From the cell containing the given text, extract its center point as [X, Y] coordinate. 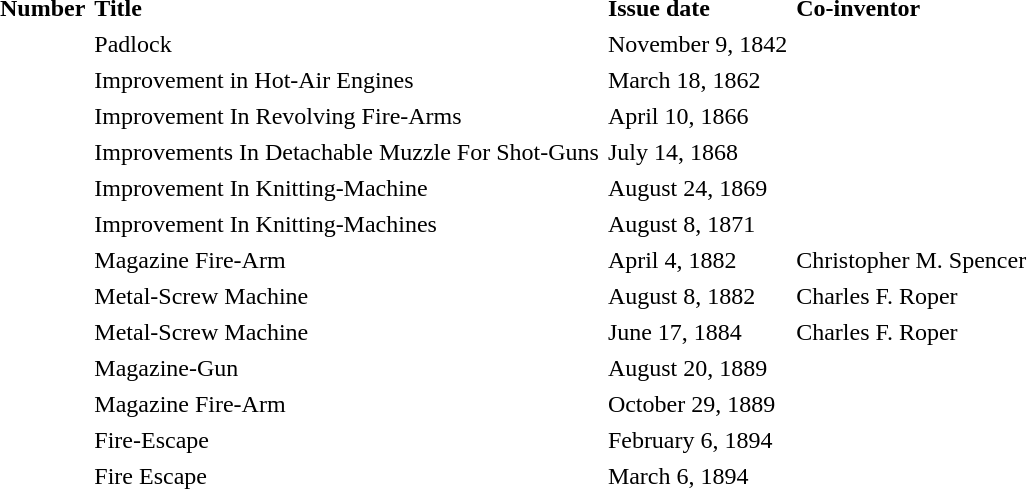
March 18, 1862 [698, 80]
February 6, 1894 [698, 440]
June 17, 1884 [698, 332]
July 14, 1868 [698, 152]
November 9, 1842 [698, 44]
August 8, 1882 [698, 296]
October 29, 1889 [698, 404]
Improvements In Detachable Muzzle For Shot-Guns [346, 152]
Improvement In Knitting-Machines [346, 224]
August 20, 1889 [698, 368]
August 8, 1871 [698, 224]
Improvement in Hot-Air Engines [346, 80]
April 10, 1866 [698, 116]
August 24, 1869 [698, 188]
Improvement In Knitting-Machine [346, 188]
Improvement In Revolving Fire-Arms [346, 116]
Padlock [346, 44]
April 4, 1882 [698, 260]
Fire-Escape [346, 440]
Magazine-Gun [346, 368]
